Return [X, Y] of the center of cell containing provided text 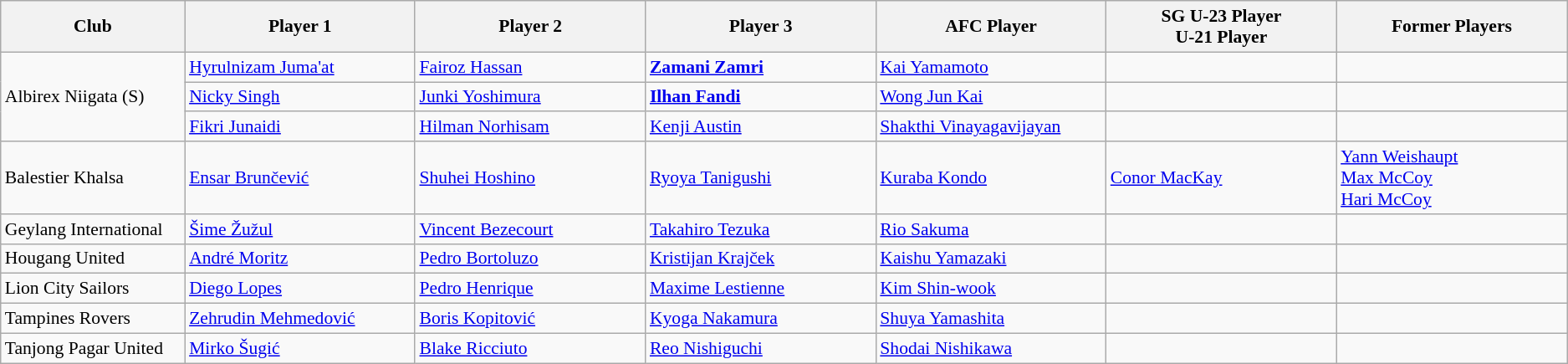
Blake Ricciuto [530, 348]
AFC Player [990, 27]
Hougang United [93, 259]
SG U-23 Player U-21 Player [1221, 27]
Yann Weishaupt Max McCoy Hari McCoy [1452, 177]
Geylang International [93, 229]
Zamani Zamri [761, 67]
Boris Kopitović [530, 319]
Club [93, 27]
André Moritz [299, 259]
Diego Lopes [299, 289]
Nicky Singh [299, 97]
Conor MacKay [1221, 177]
Kim Shin-wook [990, 289]
Former Players [1452, 27]
Junki Yoshimura [530, 97]
Lion City Sailors [93, 289]
Tampines Rovers [93, 319]
Mirko Šugić [299, 348]
Fairoz Hassan [530, 67]
Kenji Austin [761, 127]
Maxime Lestienne [761, 289]
Balestier Khalsa [93, 177]
Wong Jun Kai [990, 97]
Hilman Norhisam [530, 127]
Kristijan Krajček [761, 259]
Player 3 [761, 27]
Ilhan Fandi [761, 97]
Albirex Niigata (S) [93, 97]
Player 2 [530, 27]
Takahiro Tezuka [761, 229]
Pedro Bortoluzo [530, 259]
Kuraba Kondo [990, 177]
Tanjong Pagar United [93, 348]
Ensar Brunčević [299, 177]
Šime Žužul [299, 229]
Hyrulnizam Juma'at [299, 67]
Kai Yamamoto [990, 67]
Reo Nishiguchi [761, 348]
Player 1 [299, 27]
Shuhei Hoshino [530, 177]
Fikri Junaidi [299, 127]
Kaishu Yamazaki [990, 259]
Pedro Henrique [530, 289]
Kyoga Nakamura [761, 319]
Shuya Yamashita [990, 319]
Vincent Bezecourt [530, 229]
Ryoya Tanigushi [761, 177]
Shakthi Vinayagavijayan [990, 127]
Shodai Nishikawa [990, 348]
Rio Sakuma [990, 229]
Zehrudin Mehmedović [299, 319]
